Pinpoint the cell where the given text exists, returning its (x, y) midpoint coordinate. 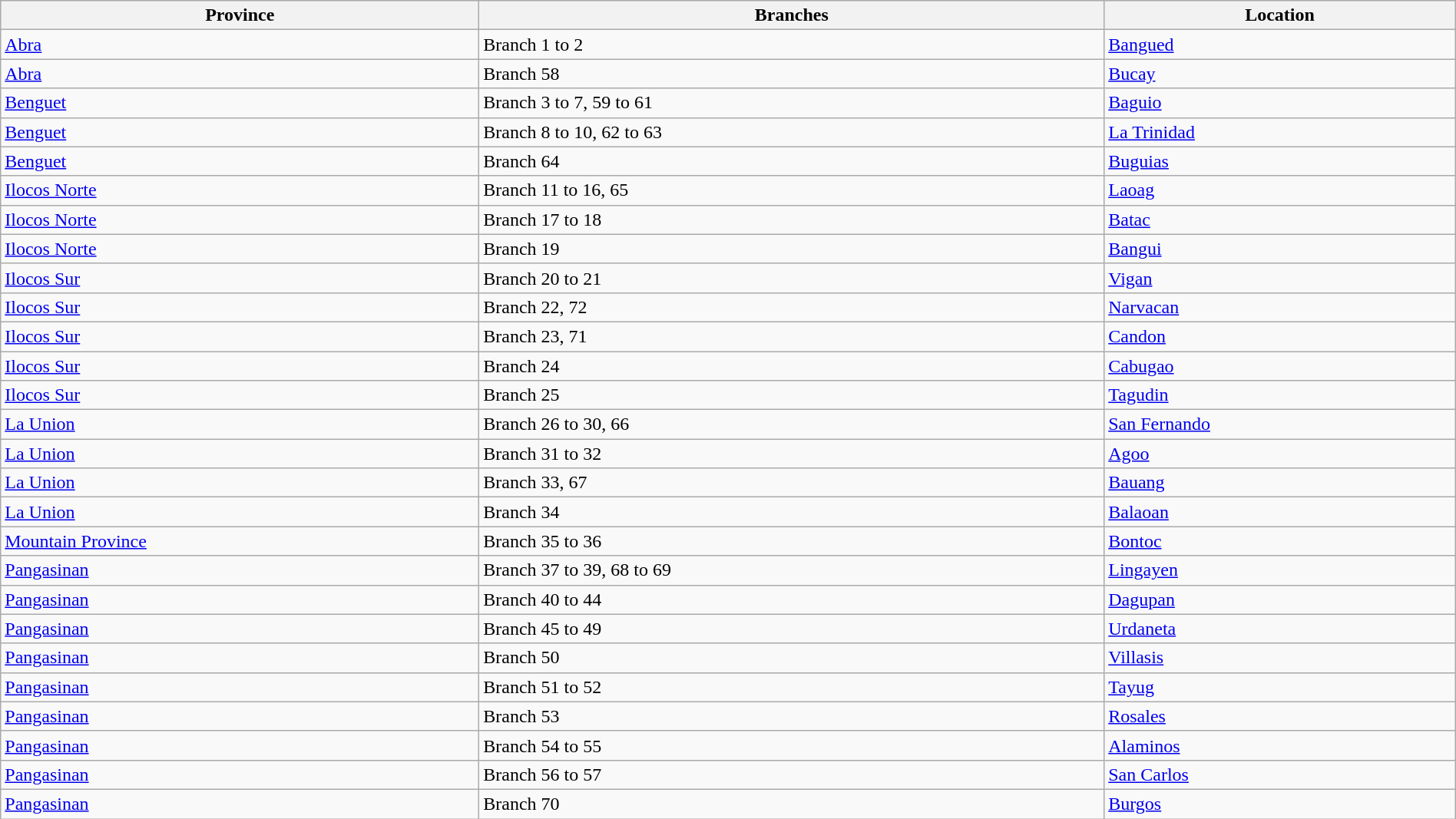
Batac (1280, 220)
Mountain Province (240, 541)
Branches (792, 15)
Branch 45 to 49 (792, 629)
Branch 64 (792, 161)
Tayug (1280, 687)
Branch 1 to 2 (792, 45)
Urdaneta (1280, 629)
Narvacan (1280, 307)
Branch 20 to 21 (792, 278)
Alaminos (1280, 745)
Branch 23, 71 (792, 336)
Laoag (1280, 190)
Bontoc (1280, 541)
Branch 40 to 44 (792, 599)
Burgos (1280, 804)
Balaoan (1280, 512)
Branch 22, 72 (792, 307)
Branch 70 (792, 804)
Branch 34 (792, 512)
Branch 17 to 18 (792, 220)
Bucay (1280, 74)
Tagudin (1280, 395)
Branch 56 to 57 (792, 774)
Branch 25 (792, 395)
Branch 11 to 16, 65 (792, 190)
Branch 33, 67 (792, 483)
Branch 58 (792, 74)
Branch 53 (792, 716)
Villasis (1280, 658)
Vigan (1280, 278)
Candon (1280, 336)
Bangui (1280, 249)
Lingayen (1280, 570)
Baguio (1280, 103)
Branch 3 to 7, 59 to 61 (792, 103)
Agoo (1280, 454)
Branch 54 to 55 (792, 745)
Branch 50 (792, 658)
San Fernando (1280, 424)
Dagupan (1280, 599)
Bauang (1280, 483)
Cabugao (1280, 366)
La Trinidad (1280, 132)
Branch 51 to 52 (792, 687)
Branch 35 to 36 (792, 541)
Branch 24 (792, 366)
Branch 26 to 30, 66 (792, 424)
Branch 19 (792, 249)
Branch 31 to 32 (792, 454)
Location (1280, 15)
Rosales (1280, 716)
Province (240, 15)
Bangued (1280, 45)
Branch 8 to 10, 62 to 63 (792, 132)
San Carlos (1280, 774)
Branch 37 to 39, 68 to 69 (792, 570)
Buguias (1280, 161)
